Scan for the cell matching the given text and deliver its [X, Y] coordinate at center. 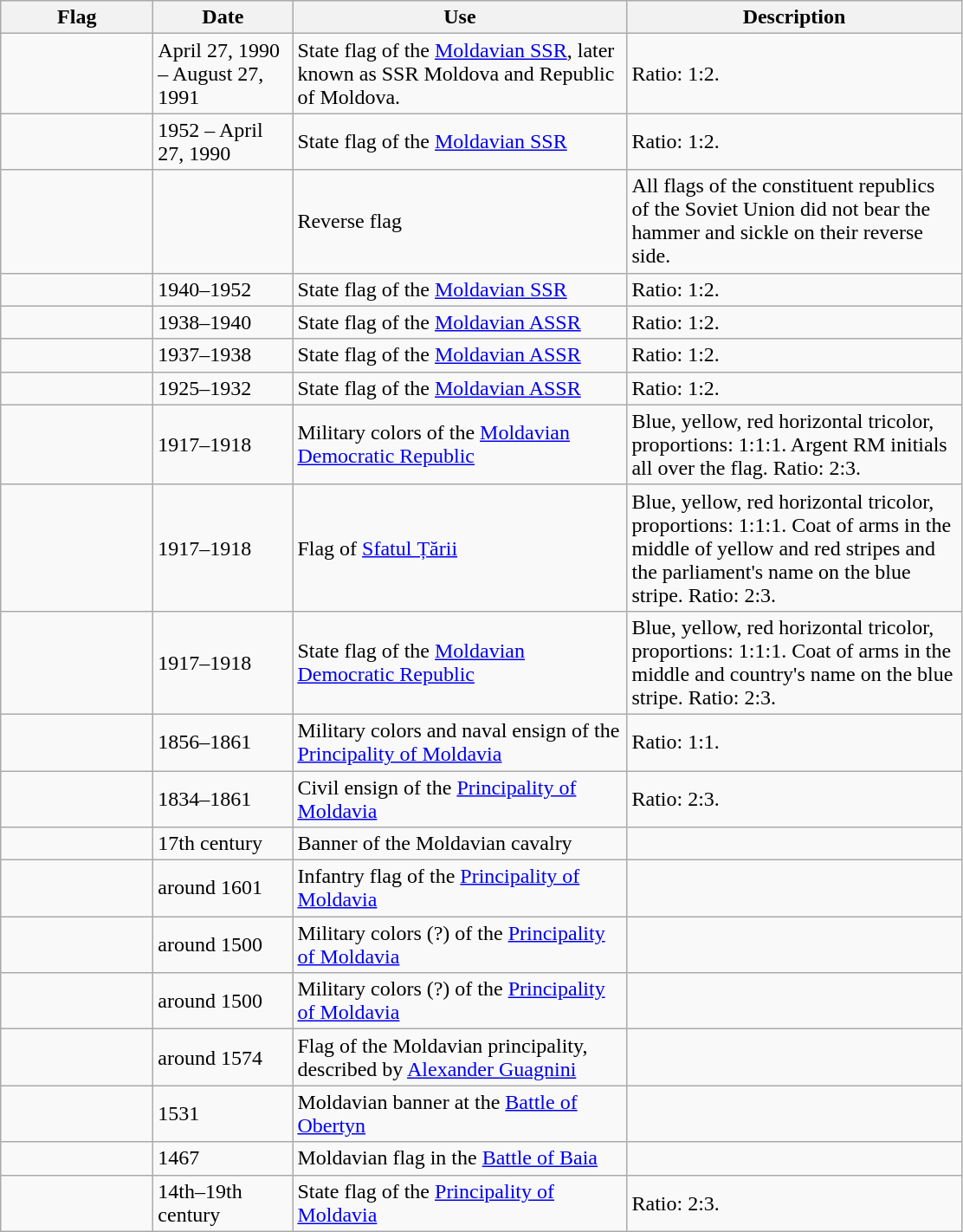
1856–1861 [223, 742]
Blue, yellow, red horizontal tricolor, proportions: 1:1:1. Argent RM initials all over the flag. Ratio: 2:3. [794, 444]
Banner of the Moldavian cavalry [460, 844]
1925–1932 [223, 388]
around 1574 [223, 1057]
Moldavian flag in the Battle of Baia [460, 1158]
1937–1938 [223, 355]
1938–1940 [223, 322]
Military colors and naval ensign of the Principality of Moldavia [460, 742]
Moldavian banner at the Battle of Obertyn [460, 1114]
Military colors of the Moldavian Democratic Republic [460, 444]
1467 [223, 1158]
Date [223, 17]
State flag of the Principality of Moldavia [460, 1203]
Description [794, 17]
Use [460, 17]
Reverse flag [460, 222]
April 27, 1990 – August 27, 1991 [223, 74]
Flag of the Moldavian principality, described by Alexander Guagnini [460, 1057]
1531 [223, 1114]
1834–1861 [223, 799]
1952 – April 27, 1990 [223, 142]
17th century [223, 844]
around 1601 [223, 889]
1940–1952 [223, 289]
All flags of the constituent republics of the Soviet Union did not bear the hammer and sickle on their reverse side. [794, 222]
Flag of Sfatul Țării [460, 548]
State flag of the Moldavian SSR, later known as SSR Moldova and Republic of Moldova. [460, 74]
Ratio: 1:1. [794, 742]
Flag [77, 17]
State flag of the Moldavian Democratic Republic [460, 662]
14th–19th century [223, 1203]
Civil ensign of the Principality of Moldavia [460, 799]
Blue, yellow, red horizontal tricolor, proportions: 1:1:1. Coat of arms in the middle and country's name on the blue stripe. Ratio: 2:3. [794, 662]
Infantry flag of the Principality of Moldavia [460, 889]
